Identify which cell holds the provided text, then report its (x, y) central coordinate. 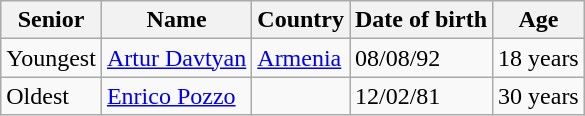
Armenia (301, 58)
08/08/92 (422, 58)
12/02/81 (422, 96)
Age (539, 20)
Oldest (52, 96)
Enrico Pozzo (176, 96)
Name (176, 20)
Country (301, 20)
Artur Davtyan (176, 58)
30 years (539, 96)
Date of birth (422, 20)
18 years (539, 58)
Youngest (52, 58)
Senior (52, 20)
